Scan for the cell matching the given text and deliver its [X, Y] coordinate at center. 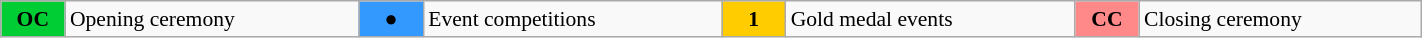
Closing ceremony [1280, 19]
1 [754, 19]
Opening ceremony [212, 19]
Gold medal events [930, 19]
● [391, 19]
Event competitions [572, 19]
OC [33, 19]
CC [1107, 19]
